Capture the cell that displays the provided text and extract its (X, Y) central coordinate. 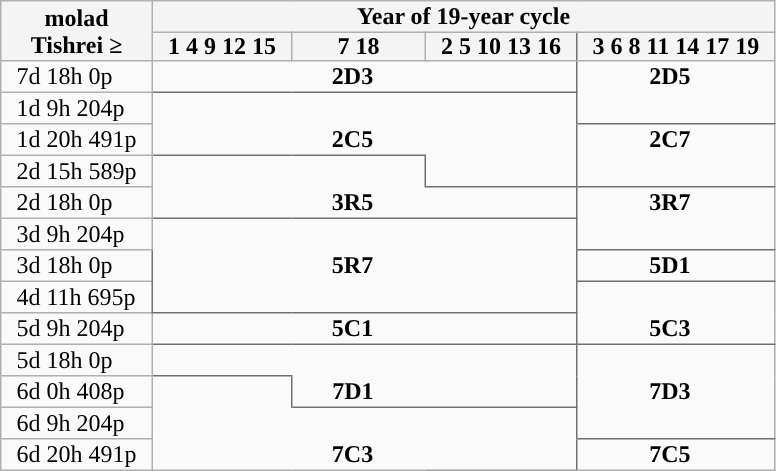
6d 20h 491p (77, 455)
6d 0h 408p (77, 392)
3R5 (359, 203)
7D3 (676, 392)
2D5 (676, 77)
7D1 (359, 392)
1 4 9 12 15 (222, 46)
5C1 (359, 329)
5C3 (676, 329)
5d 18h 0p (77, 360)
molad Tishrei ≥ (77, 31)
1d 20h 491p (77, 140)
1d 9h 204p (77, 108)
4d 11h 695p (77, 297)
7d 18h 0p (77, 77)
Year of 19-year cycle (464, 17)
3R7 (676, 203)
7C3 (359, 455)
3d 9h 204p (77, 234)
7 18 (359, 46)
3 6 8 11 14 17 19 (676, 46)
2d 15h 589p (77, 171)
2 5 10 13 16 (501, 46)
7C5 (676, 455)
2D3 (359, 77)
5R7 (359, 265)
2C7 (676, 140)
3d 18h 0p (77, 266)
6d 9h 204p (77, 423)
5D1 (676, 266)
2C5 (359, 140)
2d 18h 0p (77, 203)
5d 9h 204p (77, 329)
